For the text-containing cell, return its midpoint in (X, Y) coordinate format. 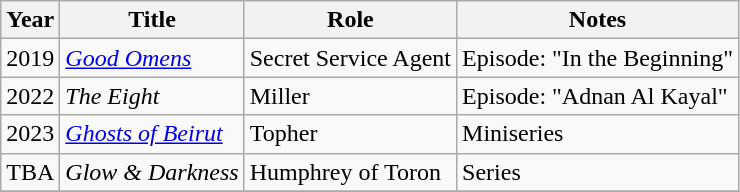
Humphrey of Toron (350, 172)
Role (350, 20)
Series (598, 172)
Episode: "In the Beginning" (598, 58)
Episode: "Adnan Al Kayal" (598, 96)
Title (152, 20)
2023 (30, 134)
Topher (350, 134)
Notes (598, 20)
TBA (30, 172)
Glow & Darkness (152, 172)
Miller (350, 96)
Year (30, 20)
2022 (30, 96)
The Eight (152, 96)
Ghosts of Beirut (152, 134)
2019 (30, 58)
Good Omens (152, 58)
Miniseries (598, 134)
Secret Service Agent (350, 58)
